Extract the (x, y) coordinate from the center of the cell holding the provided text.  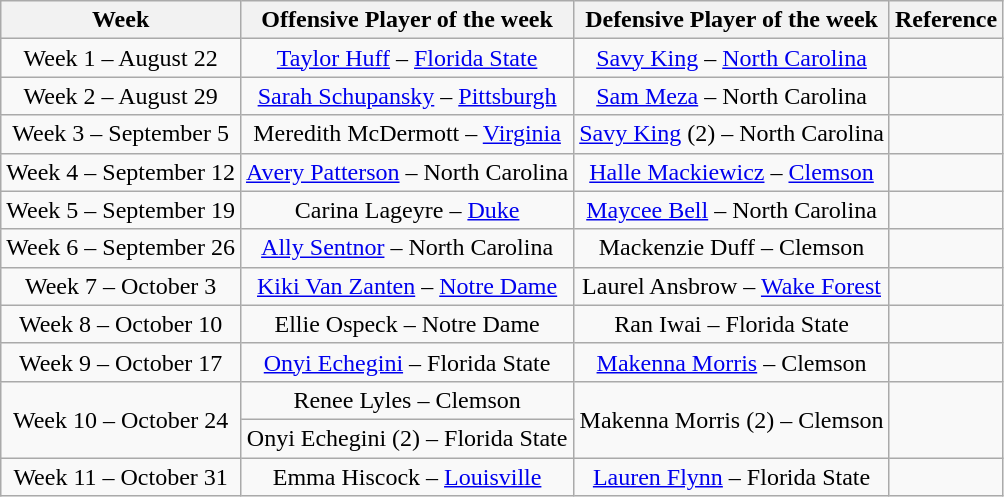
Week 9 – October 17 (121, 362)
Savy King (2) – North Carolina (732, 134)
Halle Mackiewicz – Clemson (732, 172)
Ran Iwai – Florida State (732, 324)
Offensive Player of the week (406, 20)
Laurel Ansbrow – Wake Forest (732, 286)
Onyi Echegini (2) – Florida State (406, 438)
Week 3 – September 5 (121, 134)
Week 5 – September 19 (121, 210)
Week 4 – September 12 (121, 172)
Defensive Player of the week (732, 20)
Meredith McDermott – Virginia (406, 134)
Carina Lageyre – Duke (406, 210)
Savy King – North Carolina (732, 58)
Emma Hiscock – Louisville (406, 477)
Mackenzie Duff – Clemson (732, 248)
Maycee Bell – North Carolina (732, 210)
Renee Lyles – Clemson (406, 400)
Week 10 – October 24 (121, 419)
Reference (946, 20)
Week (121, 20)
Makenna Morris – Clemson (732, 362)
Week 7 – October 3 (121, 286)
Week 6 – September 26 (121, 248)
Week 1 – August 22 (121, 58)
Ellie Ospeck – Notre Dame (406, 324)
Onyi Echegini – Florida State (406, 362)
Week 11 – October 31 (121, 477)
Ally Sentnor – North Carolina (406, 248)
Week 8 – October 10 (121, 324)
Taylor Huff – Florida State (406, 58)
Avery Patterson – North Carolina (406, 172)
Sam Meza – North Carolina (732, 96)
Lauren Flynn – Florida State (732, 477)
Week 2 – August 29 (121, 96)
Sarah Schupansky – Pittsburgh (406, 96)
Makenna Morris (2) – Clemson (732, 419)
Kiki Van Zanten – Notre Dame (406, 286)
